Output the (x, y) coordinate of the center of the cell containing the given text.  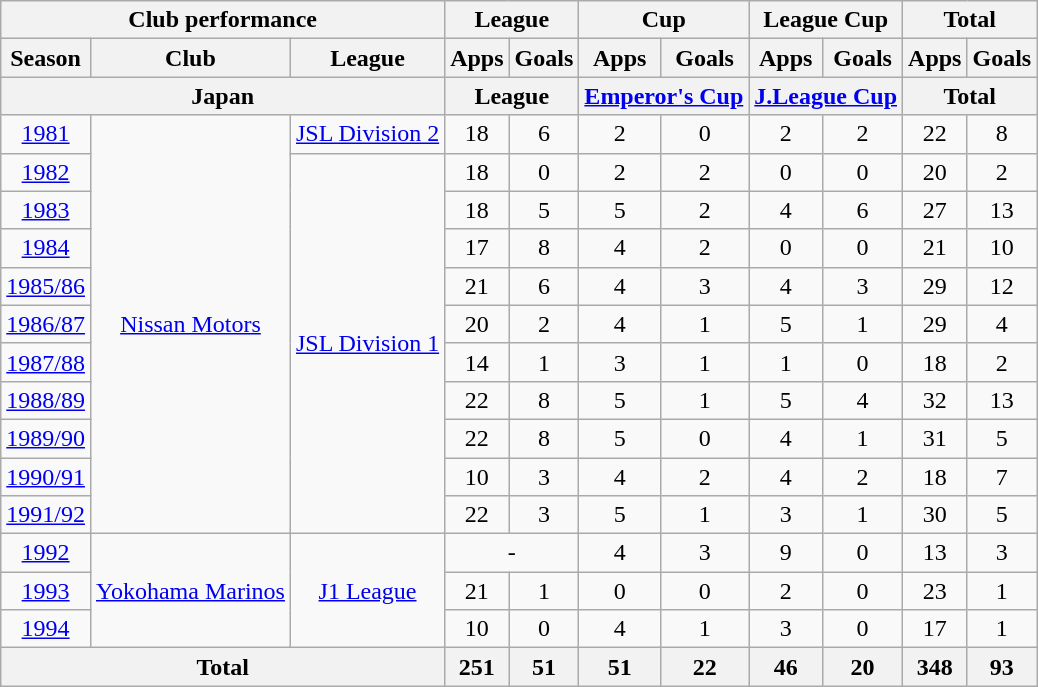
Club performance (223, 20)
Yokohama Marinos (190, 591)
- (512, 553)
Japan (223, 96)
1984 (46, 248)
1986/87 (46, 324)
League Cup (826, 20)
1988/89 (46, 400)
32 (935, 400)
Cup (664, 20)
31 (935, 438)
1987/88 (46, 362)
Nissan Motors (190, 324)
93 (1002, 667)
1985/86 (46, 286)
14 (477, 362)
1989/90 (46, 438)
Season (46, 58)
JSL Division 1 (367, 344)
J1 League (367, 591)
1994 (46, 629)
12 (1002, 286)
348 (935, 667)
JSL Division 2 (367, 134)
1981 (46, 134)
30 (935, 515)
27 (935, 210)
1993 (46, 591)
46 (786, 667)
Club (190, 58)
1983 (46, 210)
1990/91 (46, 477)
1992 (46, 553)
251 (477, 667)
J.League Cup (826, 96)
1991/92 (46, 515)
1982 (46, 172)
7 (1002, 477)
9 (786, 553)
23 (935, 591)
Emperor's Cup (664, 96)
